Output the [x, y] coordinate of the center of the cell containing the given text.  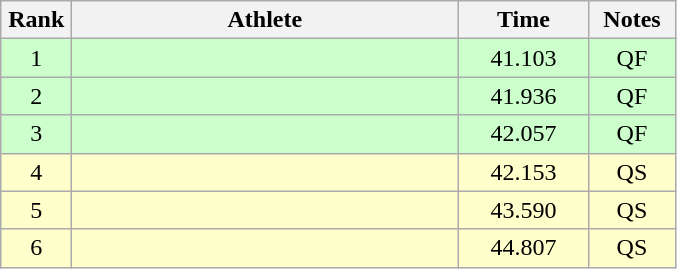
Notes [632, 20]
6 [36, 248]
Athlete [265, 20]
43.590 [524, 210]
3 [36, 134]
41.103 [524, 58]
42.153 [524, 172]
5 [36, 210]
41.936 [524, 96]
2 [36, 96]
1 [36, 58]
Rank [36, 20]
42.057 [524, 134]
44.807 [524, 248]
Time [524, 20]
4 [36, 172]
